Locate the cell with the specified text and output its [x, y] center coordinate. 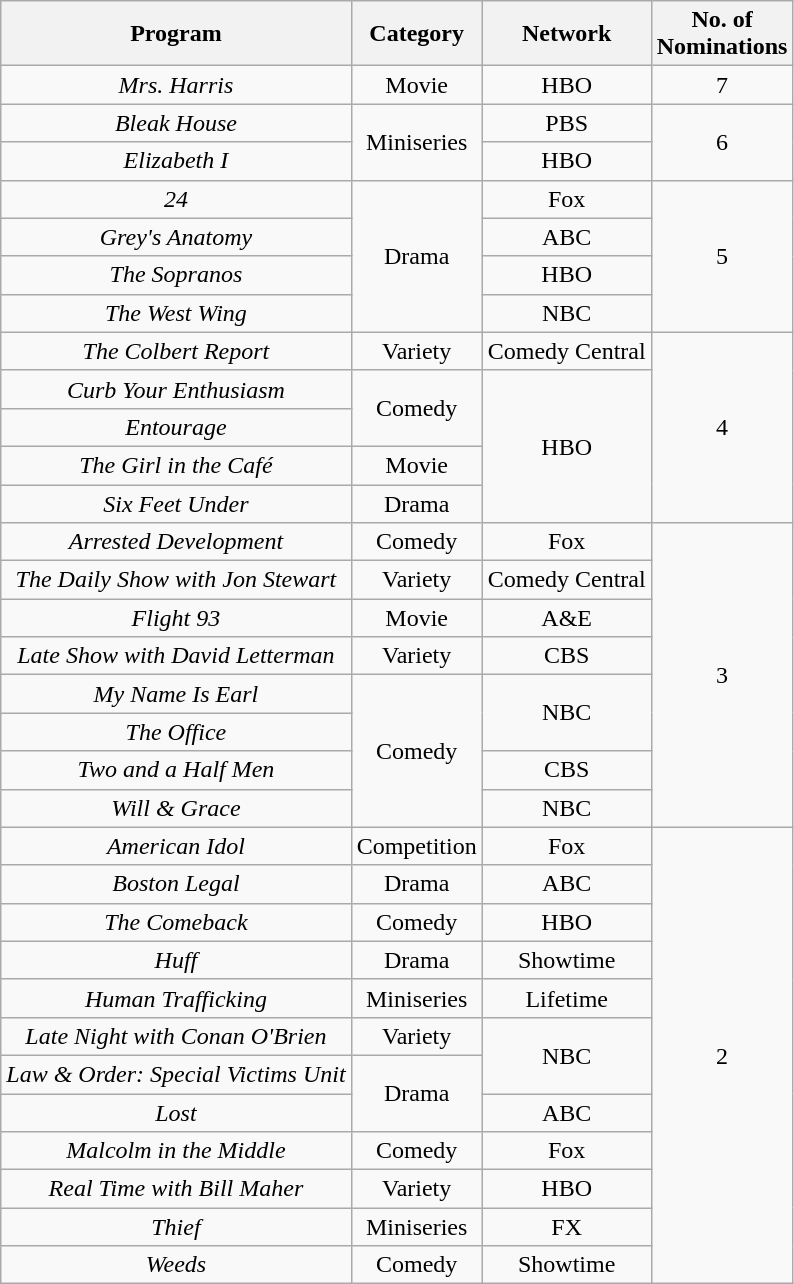
The West Wing [176, 313]
Weeds [176, 1265]
Competition [416, 846]
American Idol [176, 846]
Late Show with David Letterman [176, 656]
Will & Grace [176, 808]
Malcolm in the Middle [176, 1151]
PBS [566, 123]
Huff [176, 960]
3 [722, 675]
4 [722, 427]
2 [722, 1056]
The Comeback [176, 922]
Law & Order: Special Victims Unit [176, 1074]
Program [176, 34]
Six Feet Under [176, 503]
6 [722, 142]
Lost [176, 1113]
Thief [176, 1227]
My Name Is Earl [176, 694]
7 [722, 85]
The Girl in the Café [176, 465]
Mrs. Harris [176, 85]
Lifetime [566, 998]
Arrested Development [176, 542]
Network [566, 34]
Flight 93 [176, 618]
Real Time with Bill Maher [176, 1189]
5 [722, 256]
24 [176, 199]
Curb Your Enthusiasm [176, 389]
The Daily Show with Jon Stewart [176, 580]
The Office [176, 732]
Bleak House [176, 123]
A&E [566, 618]
No. ofNominations [722, 34]
Boston Legal [176, 884]
Elizabeth I [176, 161]
Human Trafficking [176, 998]
The Colbert Report [176, 351]
Entourage [176, 427]
Grey's Anatomy [176, 237]
The Sopranos [176, 275]
Two and a Half Men [176, 770]
FX [566, 1227]
Category [416, 34]
Late Night with Conan O'Brien [176, 1036]
